Detect which cell encompasses the target text, then output its (x, y) center coordinate. 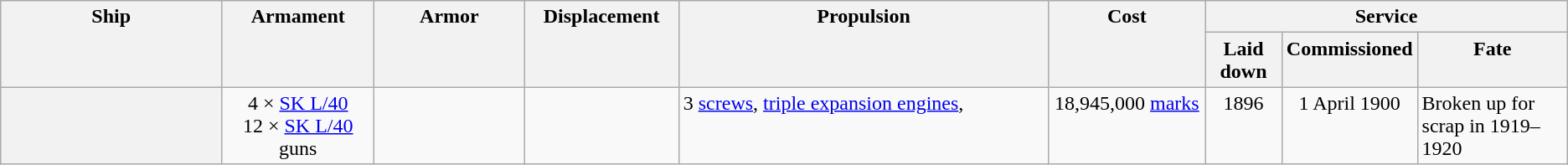
1 April 1900 (1349, 126)
Fate (1493, 60)
Propulsion (864, 44)
3 screws, triple expansion engines, (864, 126)
1896 (1244, 126)
Armor (449, 44)
Ship (111, 44)
Service (1386, 17)
Commissioned (1349, 60)
Laid down (1244, 60)
Cost (1127, 44)
Broken up for scrap in 1919–1920 (1493, 126)
Displacement (601, 44)
4 × SK L/40 12 × SK L/40 guns (298, 126)
18,945,000 marks (1127, 126)
Armament (298, 44)
